Scan for the cell matching the given text and deliver its [x, y] coordinate at center. 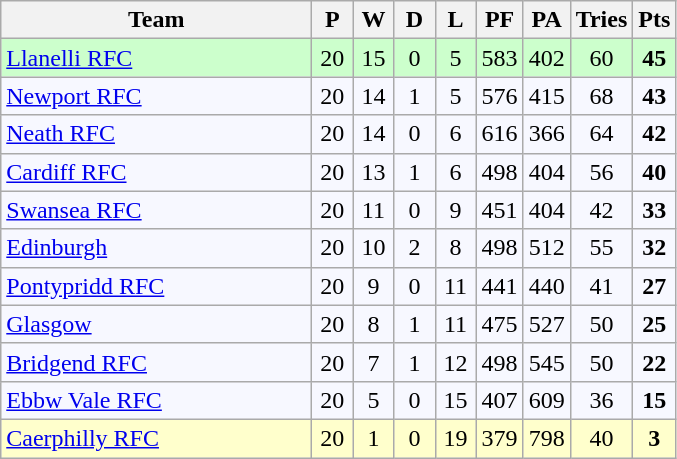
60 [602, 58]
Tries [602, 20]
379 [500, 438]
Swansea RFC [156, 210]
56 [602, 172]
45 [654, 58]
451 [500, 210]
19 [456, 438]
366 [546, 134]
Team [156, 20]
22 [654, 362]
407 [500, 400]
Newport RFC [156, 96]
68 [602, 96]
41 [602, 286]
576 [500, 96]
32 [654, 248]
527 [546, 324]
Edinburgh [156, 248]
2 [414, 248]
402 [546, 58]
D [414, 20]
27 [654, 286]
Cardiff RFC [156, 172]
13 [374, 172]
W [374, 20]
P [332, 20]
512 [546, 248]
55 [602, 248]
43 [654, 96]
Bridgend RFC [156, 362]
25 [654, 324]
L [456, 20]
64 [602, 134]
PA [546, 20]
12 [456, 362]
Llanelli RFC [156, 58]
Pts [654, 20]
PF [500, 20]
441 [500, 286]
415 [546, 96]
Ebbw Vale RFC [156, 400]
Caerphilly RFC [156, 438]
583 [500, 58]
798 [546, 438]
3 [654, 438]
7 [374, 362]
10 [374, 248]
440 [546, 286]
616 [500, 134]
609 [546, 400]
Neath RFC [156, 134]
545 [546, 362]
33 [654, 210]
Pontypridd RFC [156, 286]
36 [602, 400]
Glasgow [156, 324]
475 [500, 324]
